Output the (x, y) coordinate of the center of the cell containing the given text.  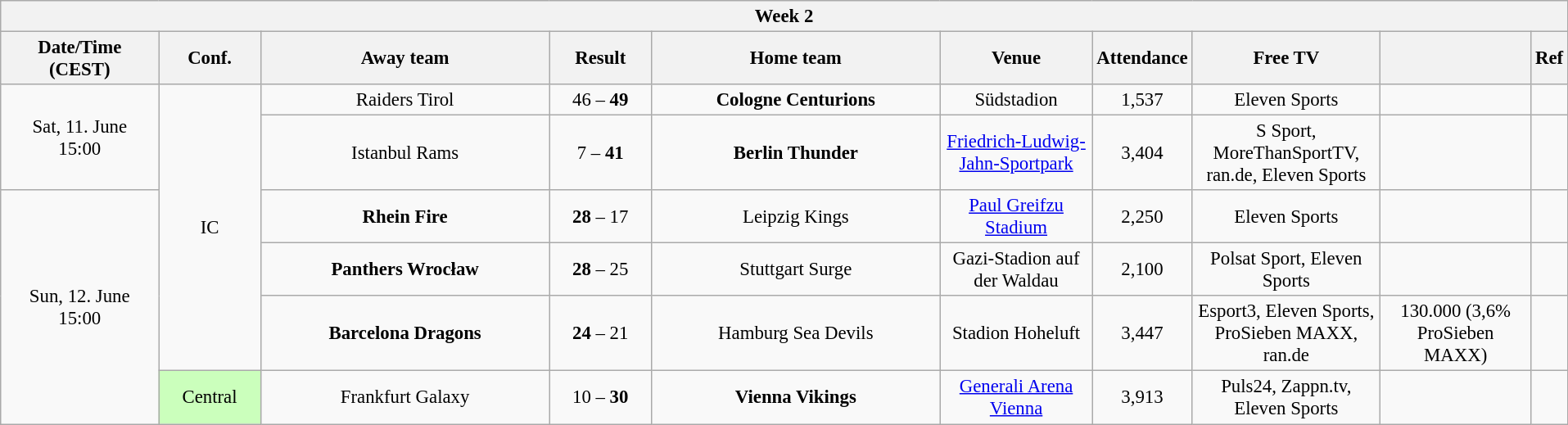
1,537 (1142, 100)
Result (601, 59)
Puls24, Zappn.tv, Eleven Sports (1286, 398)
Raiders Tirol (404, 100)
3,447 (1142, 334)
Esport3, Eleven Sports, ProSieben MAXX, ran.de (1286, 334)
Berlin Thunder (796, 153)
Gazi-Stadion auf der Waldau (1016, 270)
7 – 41 (601, 153)
Away team (404, 59)
Home team (796, 59)
Central (210, 398)
24 – 21 (601, 334)
Panthers Wrocław (404, 270)
Venue (1016, 59)
Sun, 12. June15:00 (80, 306)
Cologne Centurions (796, 100)
2,100 (1142, 270)
2,250 (1142, 216)
28 – 17 (601, 216)
Hamburg Sea Devils (796, 334)
28 – 25 (601, 270)
46 – 49 (601, 100)
Paul Greifzu Stadium (1016, 216)
Stuttgart Surge (796, 270)
Free TV (1286, 59)
S Sport, MoreThanSportTV, ran.de, Eleven Sports (1286, 153)
Rhein Fire (404, 216)
3,404 (1142, 153)
10 – 30 (601, 398)
Leipzig Kings (796, 216)
Frankfurt Galaxy (404, 398)
Generali Arena Vienna (1016, 398)
Conf. (210, 59)
Barcelona Dragons (404, 334)
Sat, 11. June15:00 (80, 138)
Polsat Sport, Eleven Sports (1286, 270)
Date/Time (CEST) (80, 59)
130.000 (3,6% ProSieben MAXX) (1456, 334)
Week 2 (784, 16)
Ref (1549, 59)
Friedrich-Ludwig-Jahn-Sportpark (1016, 153)
Vienna Vikings (796, 398)
IC (210, 228)
Istanbul Rams (404, 153)
3,913 (1142, 398)
Stadion Hoheluft (1016, 334)
Südstadion (1016, 100)
Attendance (1142, 59)
